Locate the cell with the specified text and output its (x, y) center coordinate. 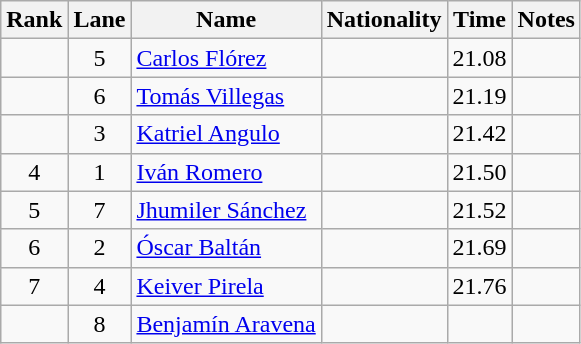
21.52 (480, 210)
Iván Romero (226, 172)
Lane (100, 20)
Tomás Villegas (226, 96)
21.69 (480, 248)
21.19 (480, 96)
8 (100, 324)
3 (100, 134)
Jhumiler Sánchez (226, 210)
2 (100, 248)
Keiver Pirela (226, 286)
Name (226, 20)
Time (480, 20)
21.76 (480, 286)
Katriel Angulo (226, 134)
1 (100, 172)
21.50 (480, 172)
21.42 (480, 134)
Nationality (384, 20)
Rank (34, 20)
21.08 (480, 58)
Carlos Flórez (226, 58)
Notes (546, 20)
Óscar Baltán (226, 248)
Benjamín Aravena (226, 324)
